Identify which cell holds the provided text, then report its (x, y) central coordinate. 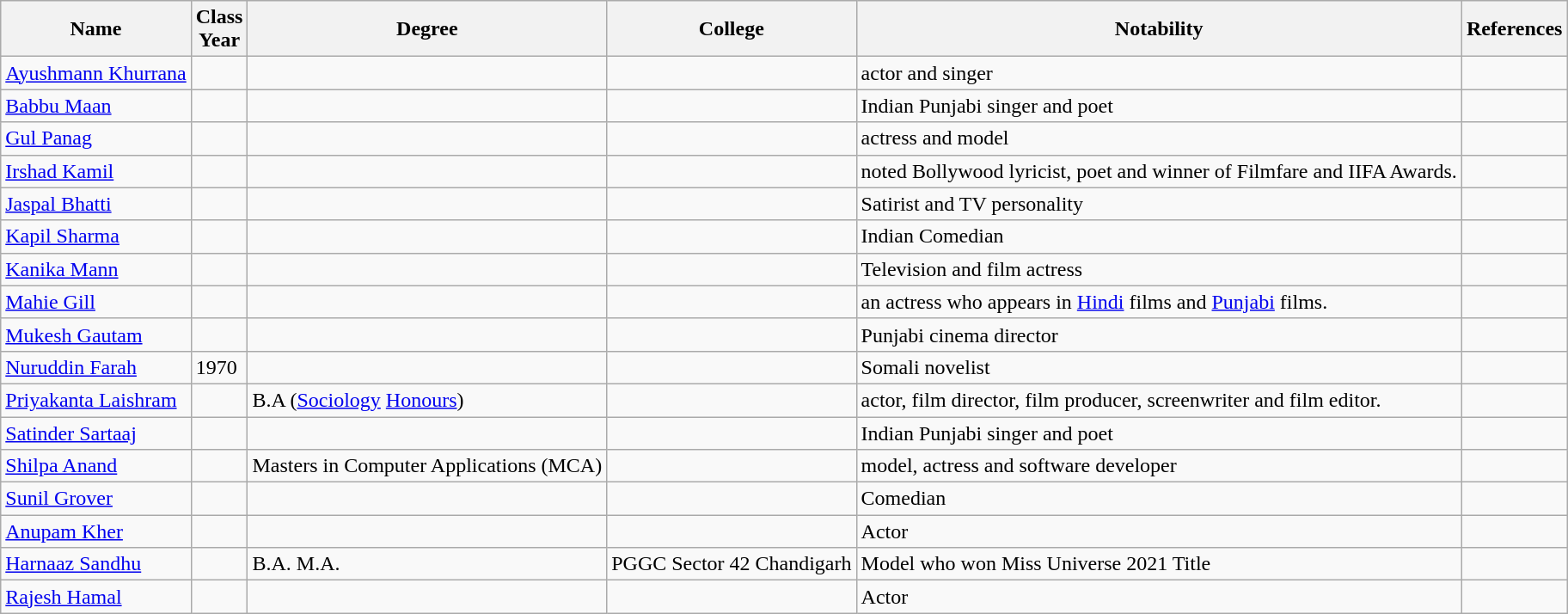
actress and model (1159, 138)
Television and film actress (1159, 269)
Masters in Computer Applications (MCA) (427, 466)
Somali novelist (1159, 367)
model, actress and software developer (1159, 466)
B.A. M.A. (427, 564)
Jaspal Bhatti (96, 204)
Mukesh Gautam (96, 335)
Comedian (1159, 499)
Sunil Grover (96, 499)
Satirist and TV personality (1159, 204)
actor and singer (1159, 73)
Punjabi cinema director (1159, 335)
Kapil Sharma (96, 236)
Notability (1159, 29)
Satinder Sartaaj (96, 433)
noted Bollywood lyricist, poet and winner of Filmfare and IIFA Awards. (1159, 171)
Rajesh Hamal (96, 597)
Kanika Mann (96, 269)
Degree (427, 29)
PGGC Sector 42 Chandigarh (732, 564)
Priyakanta Laishram (96, 400)
an actress who appears in Hindi films and Punjabi films. (1159, 302)
Anupam Kher (96, 531)
References (1515, 29)
actor, film director, film producer, screenwriter and film editor. (1159, 400)
Model who won Miss Universe 2021 Title (1159, 564)
ClassYear (219, 29)
Shilpa Anand (96, 466)
Indian Comedian (1159, 236)
1970 (219, 367)
Irshad Kamil (96, 171)
Babbu Maan (96, 106)
Harnaaz Sandhu (96, 564)
Ayushmann Khurrana (96, 73)
Mahie Gill (96, 302)
Nuruddin Farah (96, 367)
College (732, 29)
Name (96, 29)
Gul Panag (96, 138)
B.A (Sociology Honours) (427, 400)
